Determine the (x, y) coordinate at the center of the cell enclosing the given text.  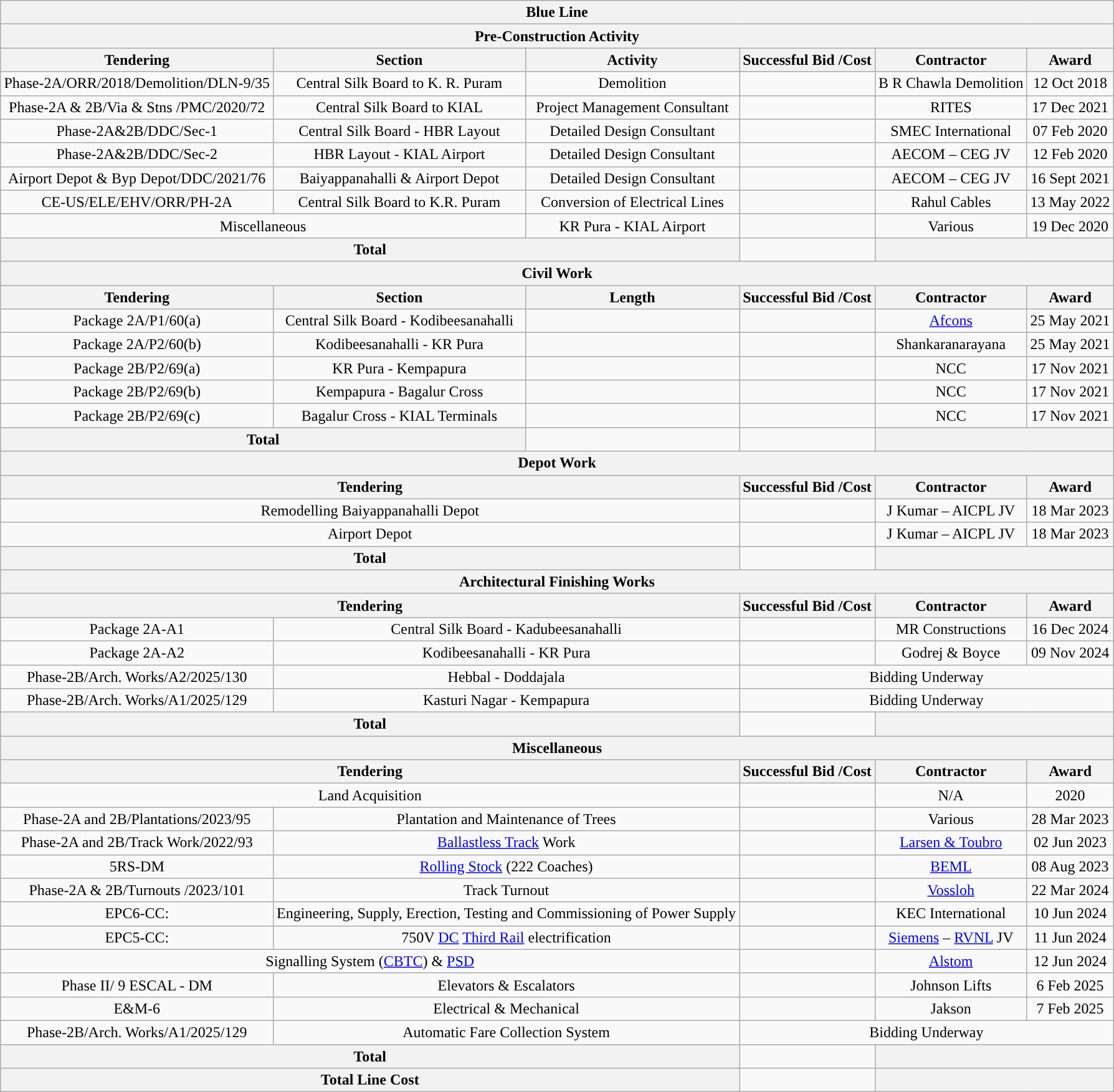
Conversion of Electrical Lines (632, 202)
11 Jun 2024 (1070, 937)
5RS-DM (137, 866)
Depot Work (557, 463)
Central Silk Board to K.R. Puram (400, 202)
Engineering, Supply, Erection, Testing and Commissioning of Power Supply (507, 914)
19 Dec 2020 (1070, 226)
Package 2A/P1/60(a) (137, 321)
09 Nov 2024 (1070, 653)
16 Sept 2021 (1070, 178)
Signalling System (CBTC) & PSD (370, 961)
BEML (951, 866)
CE-US/ELE/EHV/ORR/PH-2A (137, 202)
Alstom (951, 961)
Hebbal - Doddajala (507, 676)
Siemens – RVNL JV (951, 937)
Pre-Construction Activity (557, 36)
Phase-2A & 2B/Via & Stns /PMC/2020/72 (137, 107)
Phase-2A and 2B/Plantations/2023/95 (137, 819)
Automatic Fare Collection System (507, 1032)
Airport Depot (370, 534)
RITES (951, 107)
12 Oct 2018 (1070, 84)
Package 2B/P2/69(b) (137, 392)
Blue Line (557, 12)
Elevators & Escalators (507, 985)
Central Silk Board to KIAL (400, 107)
Afcons (951, 321)
08 Aug 2023 (1070, 866)
HBR Layout - KIAL Airport (400, 155)
Airport Depot & Byp Depot/DDC/2021/76 (137, 178)
Phase-2B/Arch. Works/A2/2025/130 (137, 676)
Activity (632, 60)
Package 2A-A2 (137, 653)
10 Jun 2024 (1070, 914)
12 Feb 2020 (1070, 155)
Phase-2A and 2B/Track Work/2022/93 (137, 843)
Package 2A/P2/60(b) (137, 345)
KR Pura - Kempapura (400, 368)
13 May 2022 (1070, 202)
Phase-2A&2B/DDC/Sec-1 (137, 131)
Shankaranarayana (951, 345)
7 Feb 2025 (1070, 1008)
Plantation and Maintenance of Trees (507, 819)
Larsen & Toubro (951, 843)
Architectural Finishing Works (557, 582)
B R Chawla Demolition (951, 84)
Track Turnout (507, 890)
Length (632, 297)
KEC International (951, 914)
Land Acquisition (370, 795)
Kempapura - Bagalur Cross (400, 392)
Baiyappanahalli & Airport Depot (400, 178)
Vossloh (951, 890)
6 Feb 2025 (1070, 985)
28 Mar 2023 (1070, 819)
Package 2A-A1 (137, 629)
Phase-2A&2B/DDC/Sec-2 (137, 155)
SMEC International (951, 131)
2020 (1070, 795)
Jakson (951, 1008)
Phase-2A & 2B/Turnouts /2023/101 (137, 890)
16 Dec 2024 (1070, 629)
Civil Work (557, 273)
E&M-6 (137, 1008)
EPC5-CC: (137, 937)
07 Feb 2020 (1070, 131)
Phase II/ 9 ESCAL - DM (137, 985)
Phase-2A/ORR/2018/Demolition/DLN-9/35 (137, 84)
Bagalur Cross - KIAL Terminals (400, 416)
Rahul Cables (951, 202)
Package 2B/P2/69(c) (137, 416)
N/A (951, 795)
Remodelling Baiyappanahalli Depot (370, 510)
Electrical & Mechanical (507, 1008)
02 Jun 2023 (1070, 843)
Central Silk Board - Kadubeesanahalli (507, 629)
Johnson Lifts (951, 985)
Central Silk Board to K. R. Puram (400, 84)
12 Jun 2024 (1070, 961)
MR Constructions (951, 629)
Project Management Consultant (632, 107)
Central Silk Board - HBR Layout (400, 131)
Rolling Stock (222 Coaches) (507, 866)
Kasturi Nagar - Kempapura (507, 701)
17 Dec 2021 (1070, 107)
EPC6-CC: (137, 914)
Package 2B/P2/69(a) (137, 368)
KR Pura - KIAL Airport (632, 226)
Godrej & Boyce (951, 653)
Total Line Cost (370, 1080)
750V DC Third Rail electrification (507, 937)
22 Mar 2024 (1070, 890)
Ballastless Track Work (507, 843)
Demolition (632, 84)
Central Silk Board - Kodibeesanahalli (400, 321)
